Determine the (X, Y) coordinate at the center of the cell enclosing the given text.  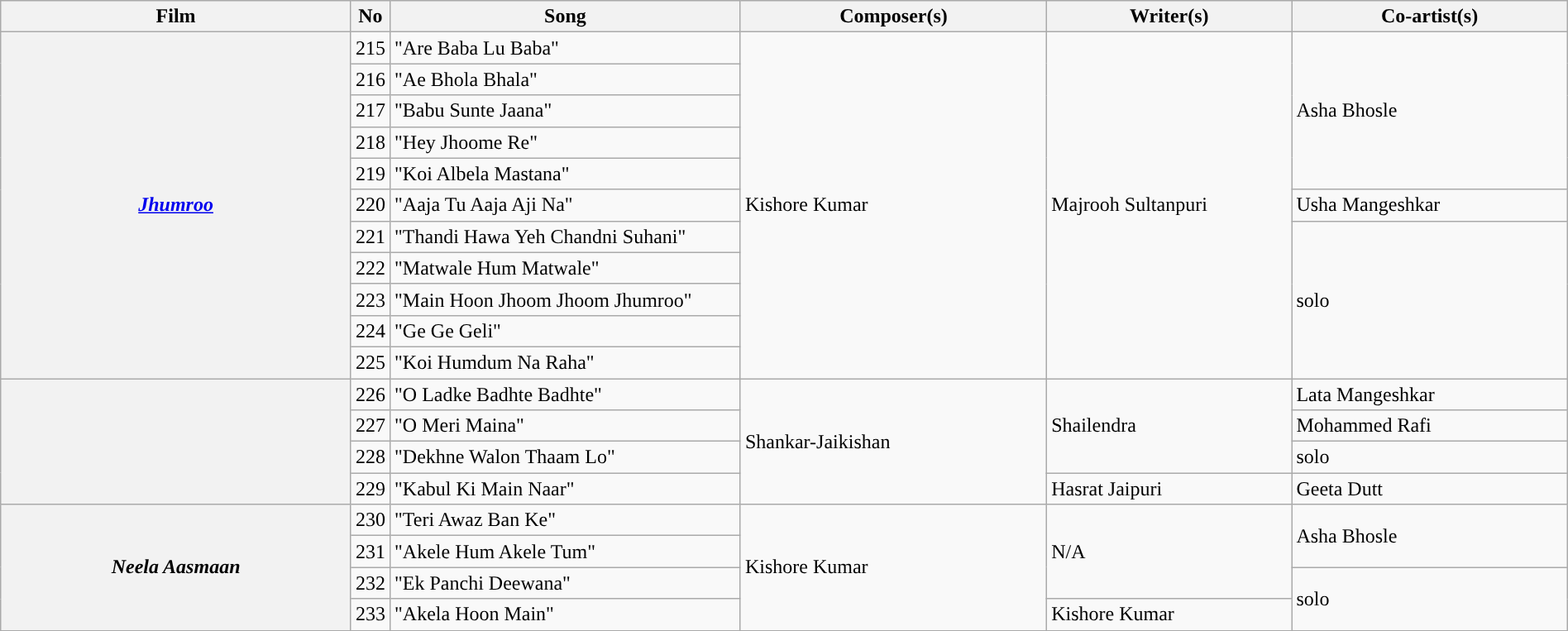
216 (370, 79)
221 (370, 237)
"Akele Hum Akele Tum" (565, 552)
Hasrat Jaipuri (1169, 489)
228 (370, 457)
"Ae Bhola Bhala" (565, 79)
Geeta Dutt (1429, 489)
Song (565, 17)
Lata Mangeshkar (1429, 394)
224 (370, 331)
"Aaja Tu Aaja Aji Na" (565, 205)
217 (370, 111)
Shankar-Jaikishan (893, 442)
Usha Mangeshkar (1429, 205)
Majrooh Sultanpuri (1169, 205)
232 (370, 583)
"O Meri Maina" (565, 426)
Writer(s) (1169, 17)
"Dekhne Walon Thaam Lo" (565, 457)
"Akela Hoon Main" (565, 614)
230 (370, 520)
Composer(s) (893, 17)
Jhumroo (176, 205)
231 (370, 552)
229 (370, 489)
Neela Aasmaan (176, 567)
223 (370, 299)
No (370, 17)
"Ek Panchi Deewana" (565, 583)
218 (370, 142)
N/A (1169, 552)
215 (370, 48)
227 (370, 426)
219 (370, 174)
"Kabul Ki Main Naar" (565, 489)
222 (370, 268)
"Teri Awaz Ban Ke" (565, 520)
Co-artist(s) (1429, 17)
"Babu Sunte Jaana" (565, 111)
Mohammed Rafi (1429, 426)
"Main Hoon Jhoom Jhoom Jhumroo" (565, 299)
"Matwale Hum Matwale" (565, 268)
Film (176, 17)
233 (370, 614)
225 (370, 362)
"Koi Humdum Na Raha" (565, 362)
226 (370, 394)
"Koi Albela Mastana" (565, 174)
"Hey Jhoome Re" (565, 142)
"Ge Ge Geli" (565, 331)
"O Ladke Badhte Badhte" (565, 394)
"Thandi Hawa Yeh Chandni Suhani" (565, 237)
Shailendra (1169, 426)
"Are Baba Lu Baba" (565, 48)
220 (370, 205)
